Capture the cell that displays the provided text and extract its [x, y] central coordinate. 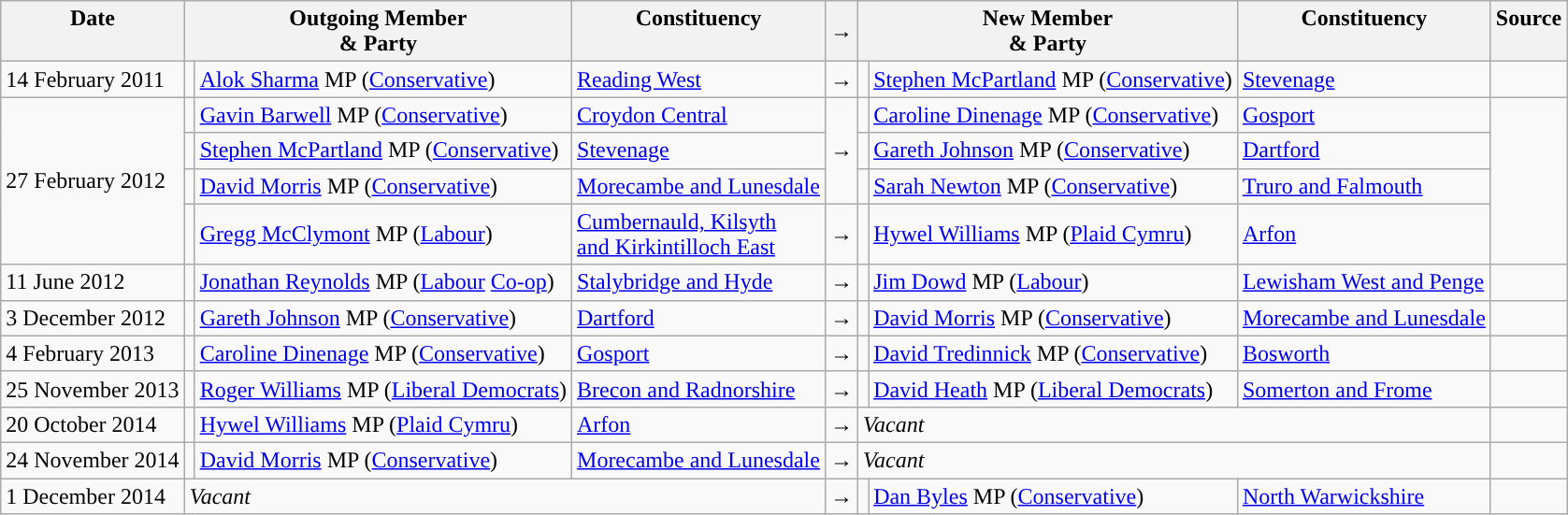
Sarah Newton MP (Conservative) [1053, 186]
Jim Dowd MP (Labour) [1053, 282]
1 December 2014 [93, 496]
Alok Sharma MP (Conservative) [383, 79]
David Tredinnick MP (Conservative) [1053, 353]
Reading West [699, 79]
Date [93, 32]
Jonathan Reynolds MP (Labour Co-op) [383, 282]
Lewisham West and Penge [1363, 282]
North Warwickshire [1363, 496]
Brecon and Radnorshire [699, 389]
Gavin Barwell MP (Conservative) [383, 115]
14 February 2011 [93, 79]
Roger Williams MP (Liberal Democrats) [383, 389]
Bosworth [1363, 353]
20 October 2014 [93, 424]
Dan Byles MP (Conservative) [1053, 496]
Croydon Central [699, 115]
4 February 2013 [93, 353]
11 June 2012 [93, 282]
27 February 2012 [93, 181]
3 December 2012 [93, 318]
Truro and Falmouth [1363, 186]
Stalybridge and Hyde [699, 282]
Source [1528, 32]
Gregg McClymont MP (Labour) [383, 234]
David Heath MP (Liberal Democrats) [1053, 389]
New Member& Party [1048, 32]
25 November 2013 [93, 389]
Outgoing Member& Party [378, 32]
Cumbernauld, Kilsythand Kirkintilloch East [699, 234]
Somerton and Frome [1363, 389]
24 November 2014 [93, 460]
